Scan for the cell matching the given text and deliver its (X, Y) coordinate at center. 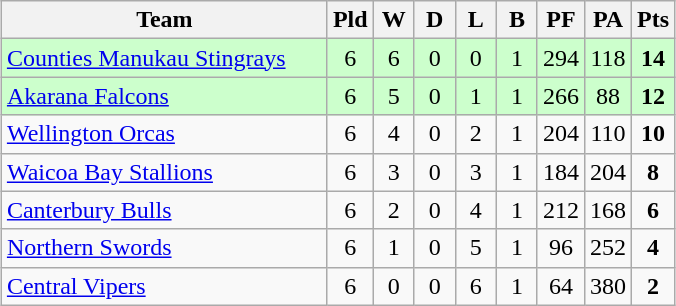
PF (560, 20)
184 (560, 172)
252 (608, 248)
B (516, 20)
12 (654, 96)
Akarana Falcons (164, 96)
10 (654, 134)
266 (560, 96)
88 (608, 96)
Wellington Orcas (164, 134)
118 (608, 58)
Central Vipers (164, 286)
294 (560, 58)
W (394, 20)
PA (608, 20)
Pts (654, 20)
212 (560, 210)
Team (164, 20)
110 (608, 134)
L (476, 20)
168 (608, 210)
D (434, 20)
Canterbury Bulls (164, 210)
14 (654, 58)
Pld (350, 20)
Waicoa Bay Stallions (164, 172)
8 (654, 172)
Counties Manukau Stingrays (164, 58)
96 (560, 248)
380 (608, 286)
Northern Swords (164, 248)
64 (560, 286)
